Extract the (X, Y) coordinate from the center of the cell holding the provided text.  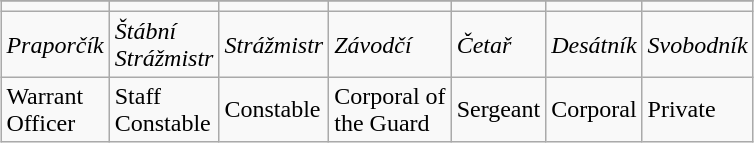
Desátník (594, 44)
Corporal (594, 110)
Závodčí (390, 44)
ŠtábníStrážmistr (164, 44)
WarrantOfficer (55, 110)
StaffConstable (164, 110)
Private (698, 110)
Strážmistr (274, 44)
Četař (498, 44)
Corporal ofthe Guard (390, 110)
Constable (274, 110)
Praporčík (55, 44)
Svobodník (698, 44)
Sergeant (498, 110)
